Output the [x, y] coordinate of the center of the cell containing the given text.  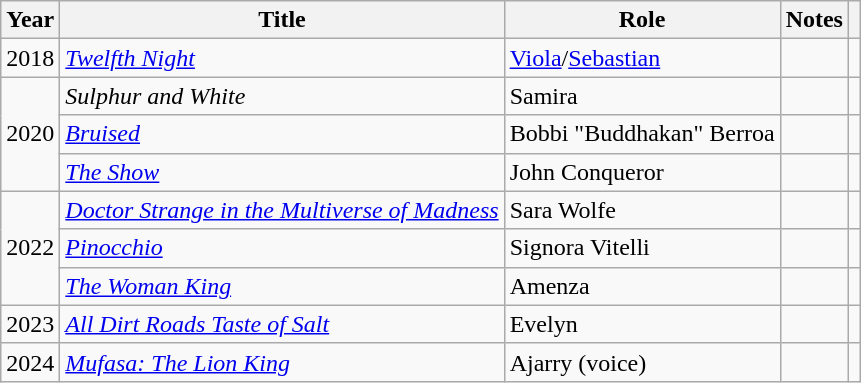
Ajarry (voice) [642, 362]
Title [282, 20]
Role [642, 20]
The Woman King [282, 286]
Samira [642, 96]
Viola/Sebastian [642, 58]
Year [30, 20]
Twelfth Night [282, 58]
2020 [30, 134]
2022 [30, 248]
Doctor Strange in the Multiverse of Madness [282, 210]
2024 [30, 362]
Bruised [282, 134]
Pinocchio [282, 248]
Signora Vitelli [642, 248]
Sara Wolfe [642, 210]
Bobbi "Buddhakan" Berroa [642, 134]
John Conqueror [642, 172]
The Show [282, 172]
All Dirt Roads Taste of Salt [282, 324]
Mufasa: The Lion King [282, 362]
Sulphur and White [282, 96]
2023 [30, 324]
2018 [30, 58]
Notes [814, 20]
Evelyn [642, 324]
Amenza [642, 286]
